Scan for the cell matching the given text and deliver its [X, Y] coordinate at center. 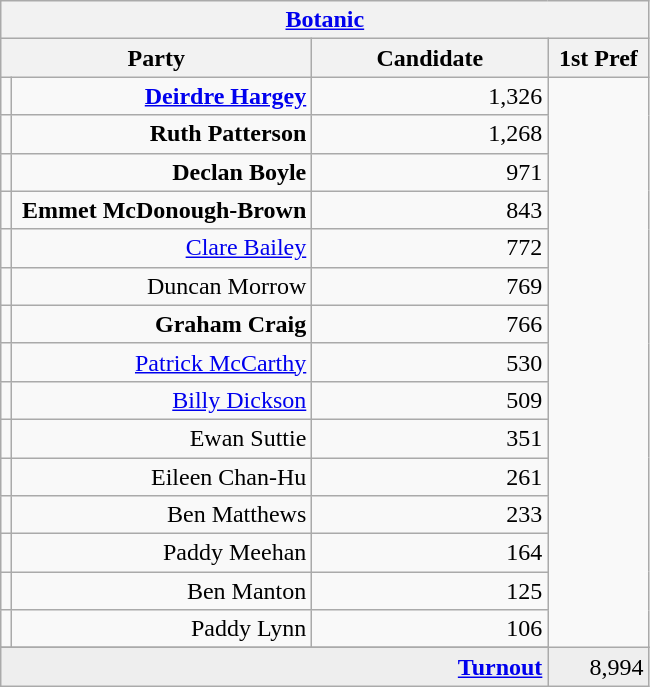
1st Pref [598, 58]
106 [430, 629]
530 [430, 362]
1,268 [430, 134]
Duncan Morrow [162, 286]
Turnout [274, 667]
772 [430, 248]
Deirdre Hargey [162, 96]
164 [430, 553]
Party [156, 58]
1,326 [430, 96]
Botanic [325, 20]
Declan Boyle [162, 172]
Ben Matthews [162, 515]
Ruth Patterson [162, 134]
Billy Dickson [162, 400]
Emmet McDonough-Brown [162, 210]
Graham Craig [162, 324]
Clare Bailey [162, 248]
Paddy Lynn [162, 629]
351 [430, 438]
843 [430, 210]
261 [430, 477]
766 [430, 324]
Patrick McCarthy [162, 362]
Eileen Chan-Hu [162, 477]
769 [430, 286]
8,994 [598, 667]
509 [430, 400]
Ewan Suttie [162, 438]
Ben Manton [162, 591]
125 [430, 591]
971 [430, 172]
Candidate [430, 58]
233 [430, 515]
Paddy Meehan [162, 553]
